Identify which cell holds the provided text, then report its [X, Y] central coordinate. 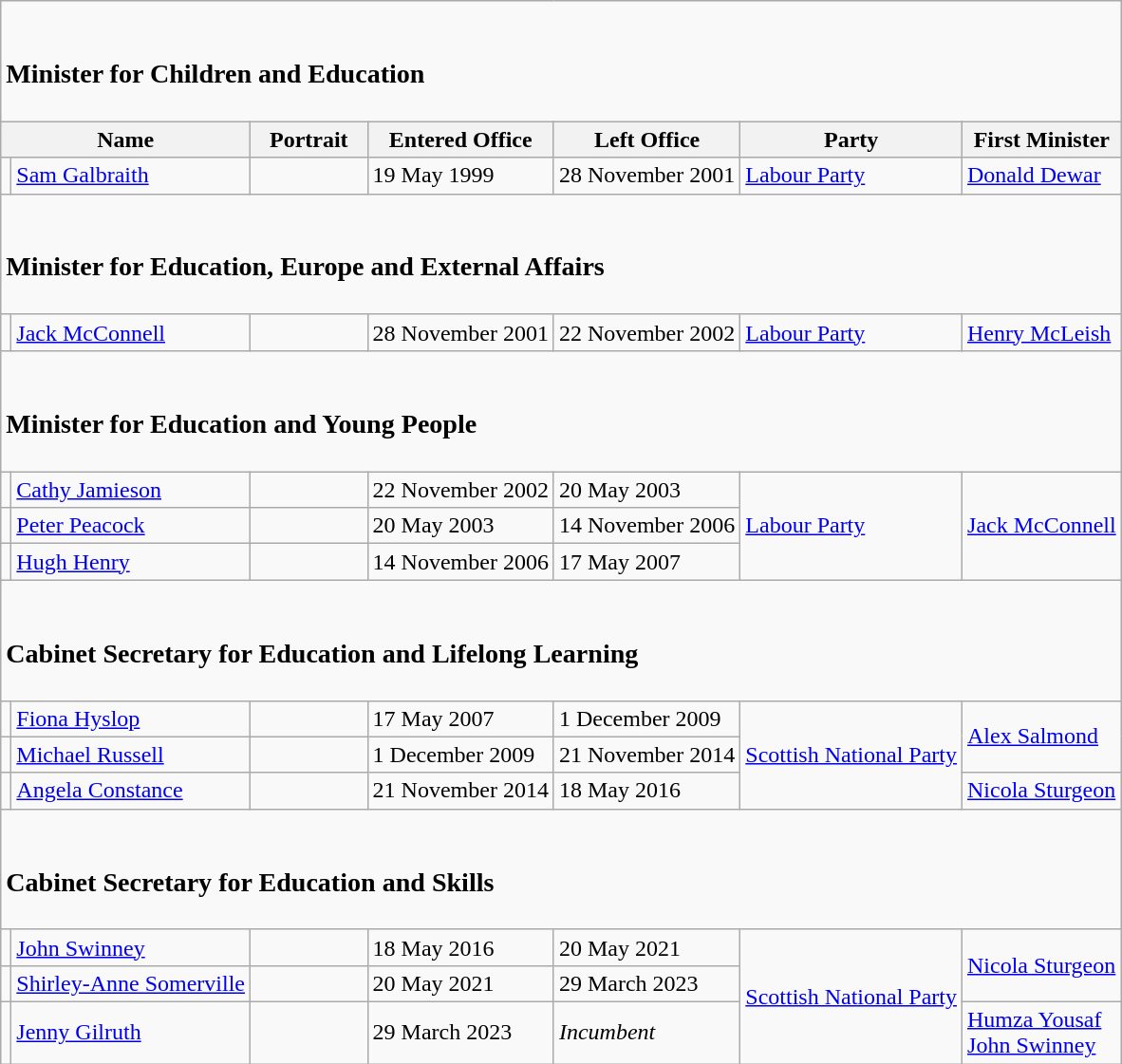
Cabinet Secretary for Education and Lifelong Learning [561, 640]
Cabinet Secretary for Education and Skills [561, 869]
Angela Constance [131, 791]
Minister for Education and Young People [561, 410]
Humza YousafJohn Swinney [1042, 1033]
Name [125, 140]
Left Office [646, 140]
John Swinney [131, 947]
Peter Peacock [131, 526]
Shirley-Anne Somerville [131, 983]
First Minister [1042, 140]
Cathy Jamieson [131, 490]
Jenny Gilruth [131, 1033]
Alex Salmond [1042, 737]
Minister for Education, Europe and External Affairs [561, 254]
Entered Office [460, 140]
Hugh Henry [131, 562]
Michael Russell [131, 755]
Minister for Children and Education [561, 61]
Fiona Hyslop [131, 719]
Party [851, 140]
19 May 1999 [460, 176]
Henry McLeish [1042, 332]
Portrait [309, 140]
Sam Galbraith [131, 176]
Incumbent [646, 1033]
Donald Dewar [1042, 176]
